Extract the [x, y] coordinate from the center of the cell holding the provided text.  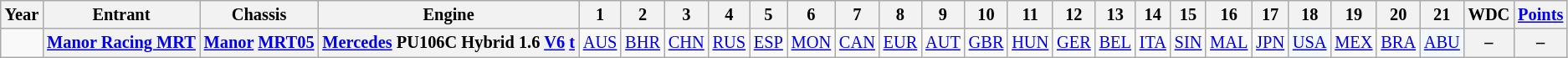
14 [1153, 14]
Points [1540, 14]
10 [986, 14]
Manor MRT05 [259, 43]
19 [1354, 14]
Mercedes PU106C Hybrid 1.6 V6 t [448, 43]
8 [900, 14]
13 [1115, 14]
3 [686, 14]
GBR [986, 43]
7 [857, 14]
20 [1398, 14]
1 [600, 14]
17 [1270, 14]
ITA [1153, 43]
4 [730, 14]
21 [1442, 14]
Manor Racing MRT [121, 43]
USA [1309, 43]
JPN [1270, 43]
WDC [1489, 14]
12 [1074, 14]
MON [812, 43]
GER [1074, 43]
Chassis [259, 14]
RUS [730, 43]
9 [943, 14]
Year [22, 14]
18 [1309, 14]
CHN [686, 43]
6 [812, 14]
11 [1030, 14]
MEX [1354, 43]
MAL [1228, 43]
16 [1228, 14]
SIN [1188, 43]
CAN [857, 43]
BHR [643, 43]
EUR [900, 43]
ESP [768, 43]
2 [643, 14]
15 [1188, 14]
AUT [943, 43]
HUN [1030, 43]
5 [768, 14]
BEL [1115, 43]
AUS [600, 43]
Entrant [121, 14]
BRA [1398, 43]
ABU [1442, 43]
Engine [448, 14]
